Output the (x, y) coordinate of the center of the cell containing the given text.  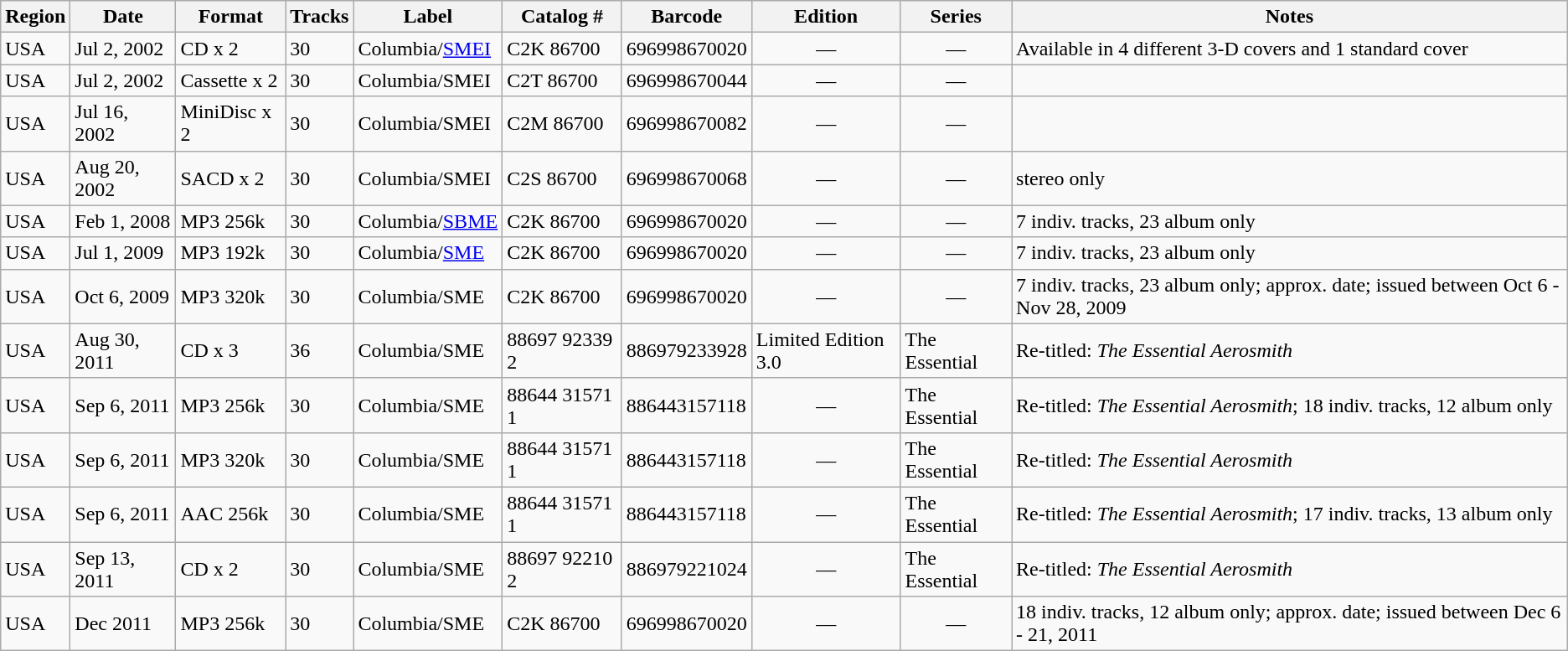
C2T 86700 (563, 80)
Region (35, 17)
C2S 86700 (563, 178)
MiniDisc x 2 (231, 124)
SACD x 2 (231, 178)
Aug 20, 2002 (123, 178)
Jul 16, 2002 (123, 124)
C2M 86700 (563, 124)
stereo only (1290, 178)
7 indiv. tracks, 23 album only; approx. date; issued between Oct 6 - Nov 28, 2009 (1290, 297)
Dec 2011 (123, 623)
Date (123, 17)
886979233928 (687, 350)
696998670068 (687, 178)
Re-titled: The Essential Aerosmith; 17 indiv. tracks, 13 album only (1290, 514)
Barcode (687, 17)
Limited Edition 3.0 (826, 350)
Catalog # (563, 17)
Feb 1, 2008 (123, 221)
36 (320, 350)
Jul 1, 2009 (123, 253)
Label (428, 17)
88697 92339 2 (563, 350)
Tracks (320, 17)
CD x 3 (231, 350)
Edition (826, 17)
Columbia/SBME (428, 221)
Re-titled: The Essential Aerosmith; 18 indiv. tracks, 12 album only (1290, 406)
696998670044 (687, 80)
88697 92210 2 (563, 568)
MP3 192k (231, 253)
696998670082 (687, 124)
Series (957, 17)
Oct 6, 2009 (123, 297)
Sep 13, 2011 (123, 568)
Aug 30, 2011 (123, 350)
Notes (1290, 17)
18 indiv. tracks, 12 album only; approx. date; issued between Dec 6 - 21, 2011 (1290, 623)
886979221024 (687, 568)
Available in 4 different 3-D covers and 1 standard cover (1290, 49)
Cassette x 2 (231, 80)
AAC 256k (231, 514)
Format (231, 17)
